Output the [x, y] coordinate of the center of the cell containing the given text.  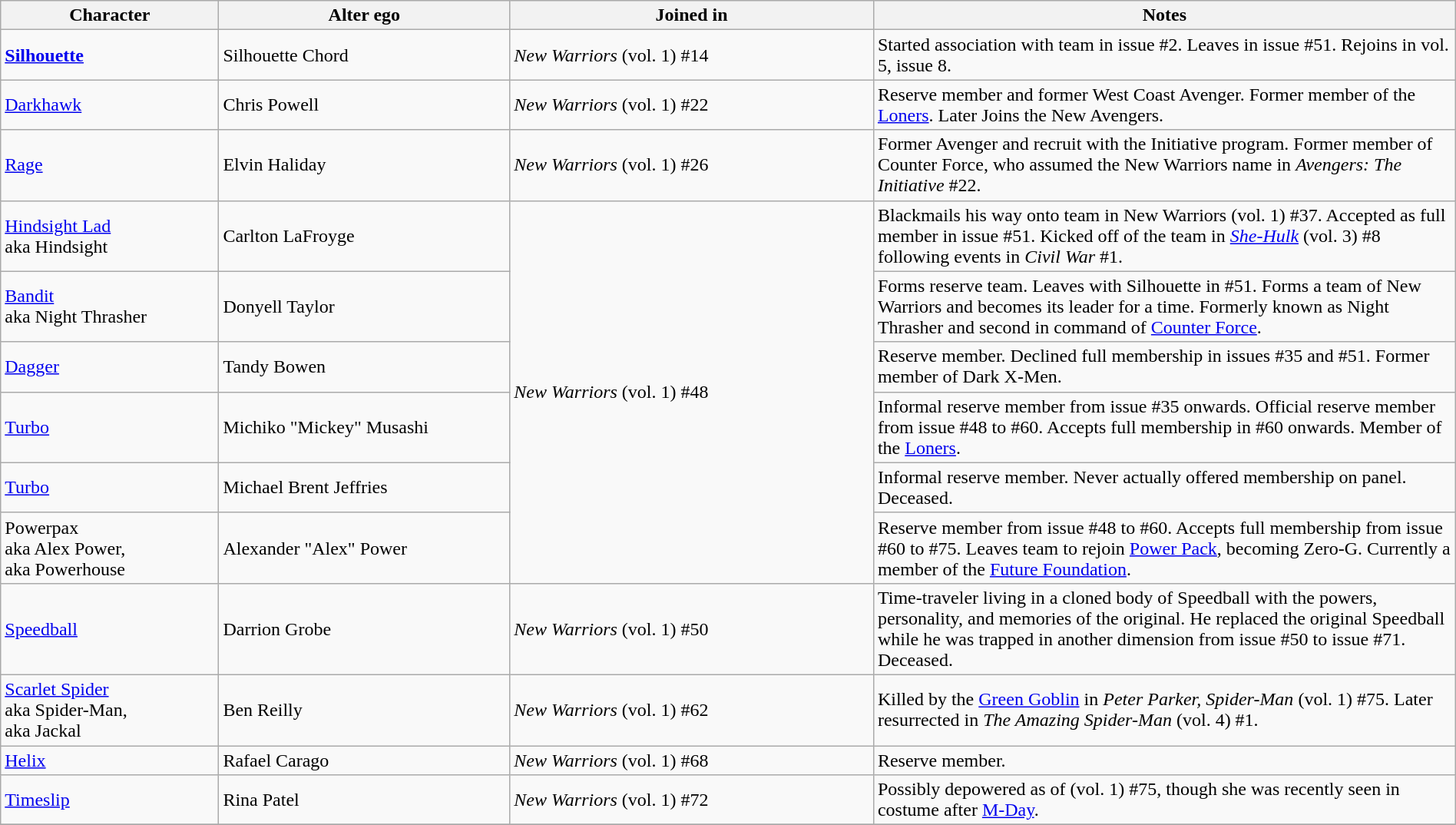
New Warriors (vol. 1) #50 [692, 628]
Helix [110, 760]
Powerpaxaka Alex Power,aka Powerhouse [110, 548]
Chris Powell [364, 104]
Character [110, 15]
New Warriors (vol. 1) #14 [692, 55]
Darkhawk [110, 104]
Michiko "Mickey" Musashi [364, 427]
Donyell Taylor [364, 306]
Darrion Grobe [364, 628]
Alter ego [364, 15]
Silhouette Chord [364, 55]
Notes [1164, 15]
Possibly depowered as of (vol. 1) #75, though she was recently seen in costume after M-Day. [1164, 800]
Informal reserve member. Never actually offered membership on panel. Deceased. [1164, 487]
Michael Brent Jeffries [364, 487]
New Warriors (vol. 1) #68 [692, 760]
Dagger [110, 367]
Banditaka Night Thrasher [110, 306]
New Warriors (vol. 1) #62 [692, 710]
Killed by the Green Goblin in Peter Parker, Spider-Man (vol. 1) #75. Later resurrected in The Amazing Spider-Man (vol. 4) #1. [1164, 710]
Tandy Bowen [364, 367]
Joined in [692, 15]
Alexander "Alex" Power [364, 548]
Started association with team in issue #2. Leaves in issue #51. Rejoins in vol. 5, issue 8. [1164, 55]
New Warriors (vol. 1) #48 [692, 392]
Reserve member. [1164, 760]
Speedball [110, 628]
Hindsight Ladaka Hindsight [110, 236]
Timeslip [110, 800]
Rafael Carago [364, 760]
Scarlet Spideraka Spider-Man,aka Jackal [110, 710]
New Warriors (vol. 1) #22 [692, 104]
Reserve member and former West Coast Avenger. Former member of the Loners. Later Joins the New Avengers. [1164, 104]
Ben Reilly [364, 710]
Elvin Haliday [364, 165]
Rage [110, 165]
New Warriors (vol. 1) #26 [692, 165]
New Warriors (vol. 1) #72 [692, 800]
Rina Patel [364, 800]
Carlton LaFroyge [364, 236]
Reserve member. Declined full membership in issues #35 and #51. Former member of Dark X-Men. [1164, 367]
Silhouette [110, 55]
